Detect which cell encompasses the target text, then output its [x, y] center coordinate. 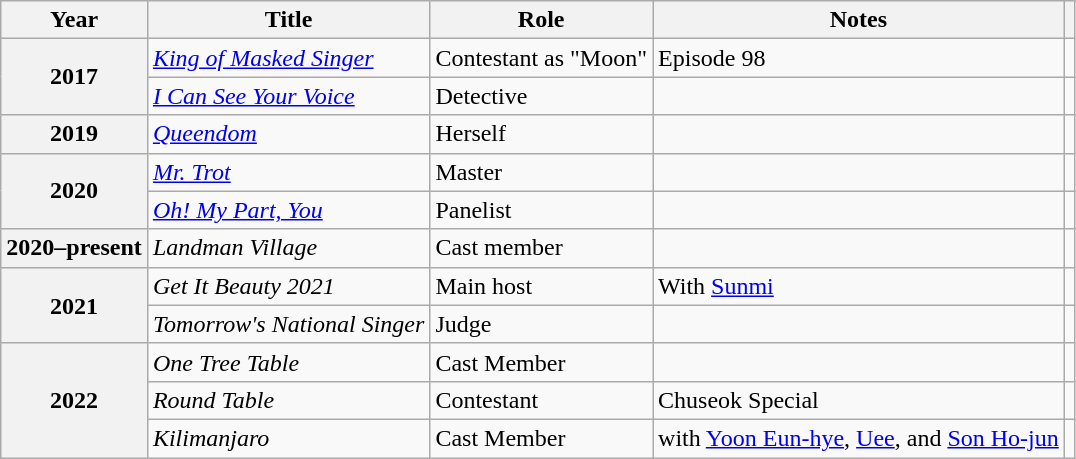
Panelist [542, 210]
Kilimanjaro [288, 438]
Chuseok Special [859, 400]
Year [74, 20]
2021 [74, 305]
Detective [542, 96]
Episode 98 [859, 58]
Get It Beauty 2021 [288, 286]
Mr. Trot [288, 172]
Judge [542, 324]
Master [542, 172]
Title [288, 20]
2019 [74, 134]
Main host [542, 286]
2017 [74, 77]
Contestant [542, 400]
With Sunmi [859, 286]
One Tree Table [288, 362]
Contestant as "Moon" [542, 58]
Oh! My Part, You [288, 210]
2020 [74, 191]
Queendom [288, 134]
Herself [542, 134]
Cast member [542, 248]
Tomorrow's National Singer [288, 324]
with Yoon Eun-hye, Uee, and Son Ho-jun [859, 438]
2020–present [74, 248]
Round Table [288, 400]
I Can See Your Voice [288, 96]
Landman Village [288, 248]
2022 [74, 400]
Notes [859, 20]
Role [542, 20]
King of Masked Singer [288, 58]
